Scan for the cell matching the given text and deliver its (x, y) coordinate at center. 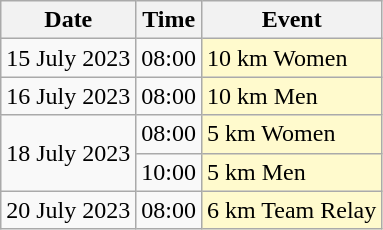
Date (68, 20)
5 km Women (292, 134)
16 July 2023 (68, 96)
10:00 (169, 172)
15 July 2023 (68, 58)
Event (292, 20)
18 July 2023 (68, 153)
6 km Team Relay (292, 210)
10 km Women (292, 58)
5 km Men (292, 172)
10 km Men (292, 96)
20 July 2023 (68, 210)
Time (169, 20)
